Search for the cell housing the specified text and yield its (x, y) center coordinate. 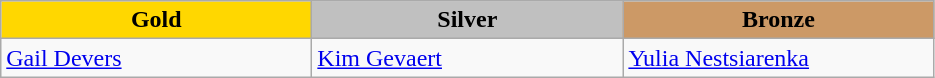
Bronze (778, 20)
Gold (156, 20)
Silver (468, 20)
Gail Devers (156, 58)
Yulia Nestsiarenka (778, 58)
Kim Gevaert (468, 58)
